Return the (X, Y) coordinate for the center point of the cell that contains the specified text.  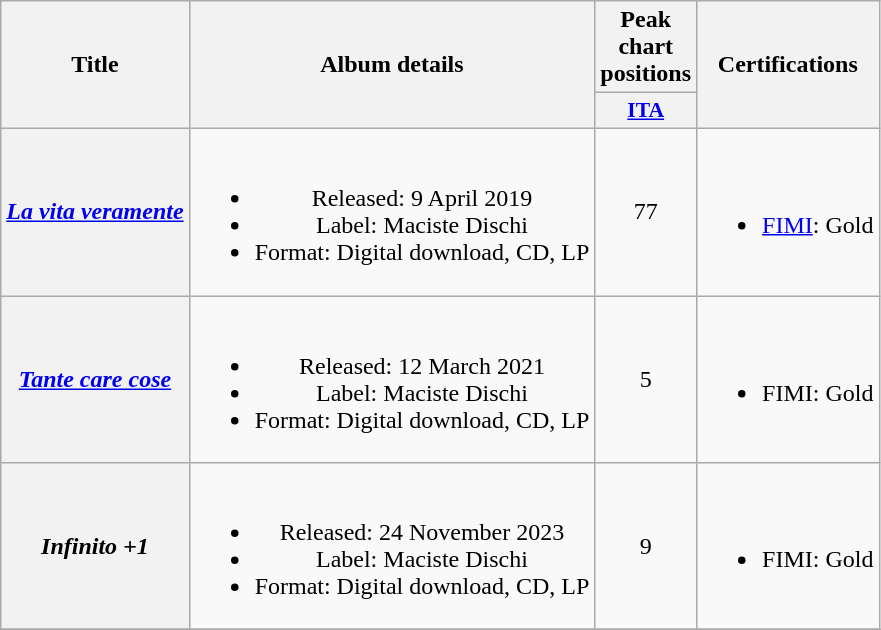
Title (95, 65)
77 (646, 212)
Infinito +1 (95, 546)
9 (646, 546)
Released: 9 April 2019Label: Maciste DischiFormat: Digital download, CD, LP (392, 212)
ITA (646, 111)
Released: 24 November 2023Label: Maciste DischiFormat: Digital download, CD, LP (392, 546)
Album details (392, 65)
Released: 12 March 2021Label: Maciste DischiFormat: Digital download, CD, LP (392, 380)
Tante care cose (95, 380)
5 (646, 380)
Certifications (788, 65)
Peak chart positions (646, 47)
La vita veramente (95, 212)
